Return (X, Y) of the center of cell containing provided text 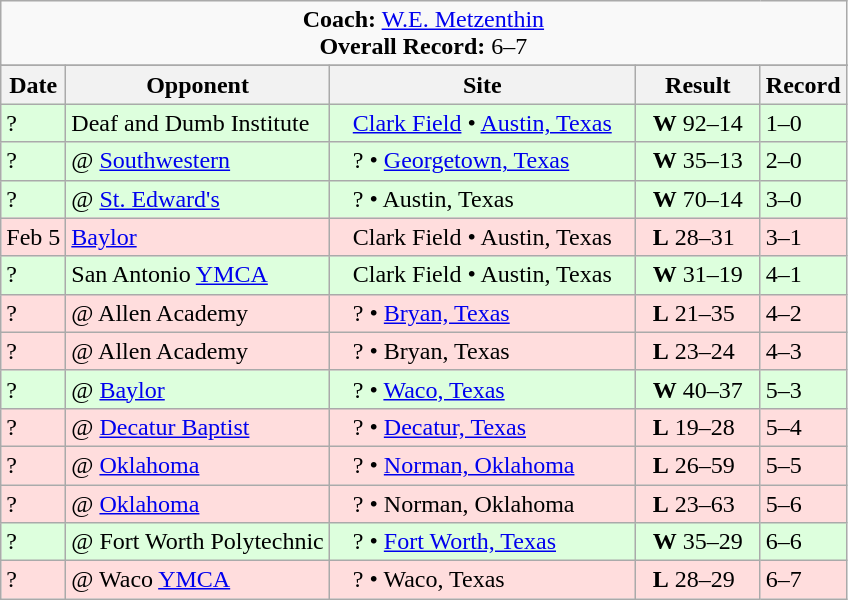
W 92–14 (698, 123)
W 70–14 (698, 199)
@ Baylor (198, 389)
Site (482, 85)
L 26–59 (698, 465)
W 35–29 (698, 542)
Feb 5 (34, 237)
4–2 (803, 313)
Coach: W.E. MetzenthinOverall Record: 6–7 (424, 34)
? • Austin, Texas (482, 199)
W 31–19 (698, 275)
Opponent (198, 85)
5–5 (803, 465)
? • Decatur, Texas (482, 427)
Date (34, 85)
@ Southwestern (198, 161)
? • Georgetown, Texas (482, 161)
L 28–29 (698, 580)
4–1 (803, 275)
@ Fort Worth Polytechnic (198, 542)
San Antonio YMCA (198, 275)
5–4 (803, 427)
2–0 (803, 161)
Record (803, 85)
L 28–31 (698, 237)
Deaf and Dumb Institute (198, 123)
3–0 (803, 199)
? • Fort Worth, Texas (482, 542)
4–3 (803, 351)
L 23–24 (698, 351)
Result (698, 85)
L 21–35 (698, 313)
L 19–28 (698, 427)
6–7 (803, 580)
6–6 (803, 542)
@ Waco YMCA (198, 580)
L 23–63 (698, 503)
W 40–37 (698, 389)
1–0 (803, 123)
W 35–13 (698, 161)
5–3 (803, 389)
5–6 (803, 503)
@ St. Edward's (198, 199)
@ Decatur Baptist (198, 427)
3–1 (803, 237)
Baylor (198, 237)
